For the text-containing cell, return its midpoint in (x, y) coordinate format. 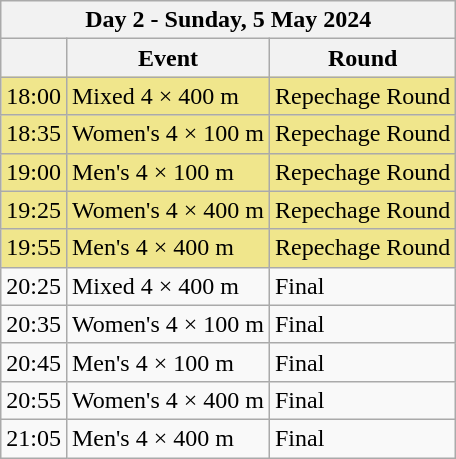
Round (362, 58)
20:45 (34, 362)
Day 2 - Sunday, 5 May 2024 (228, 20)
19:25 (34, 210)
18:35 (34, 134)
18:00 (34, 96)
19:00 (34, 172)
20:35 (34, 324)
Event (168, 58)
20:25 (34, 286)
19:55 (34, 248)
20:55 (34, 400)
21:05 (34, 438)
